Provide the [X, Y] coordinate of the cell's center where the given text is located.  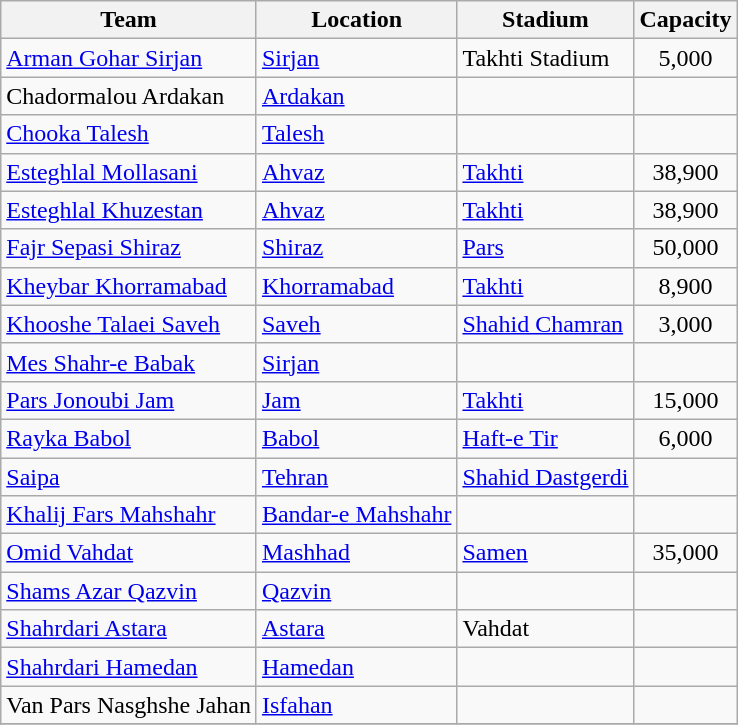
Esteghlal Khuzestan [129, 210]
Pars Jonoubi Jam [129, 400]
Stadium [546, 20]
Vahdat [546, 629]
Kheybar Khorramabad [129, 286]
Mashhad [356, 553]
Tehran [356, 477]
Qazvin [356, 591]
Omid Vahdat [129, 553]
Saveh [356, 324]
6,000 [686, 438]
Ardakan [356, 96]
Shahid Dastgerdi [546, 477]
Capacity [686, 20]
Haft-e Tir [546, 438]
Mes Shahr-e Babak [129, 362]
35,000 [686, 553]
Samen [546, 553]
Khalij Fars Mahshahr [129, 515]
5,000 [686, 58]
Jam [356, 400]
Talesh [356, 134]
8,900 [686, 286]
Arman Gohar Sirjan [129, 58]
Van Pars Nasghshe Jahan [129, 705]
50,000 [686, 248]
15,000 [686, 400]
3,000 [686, 324]
Babol [356, 438]
Chadormalou Ardakan [129, 96]
Chooka Talesh [129, 134]
Shahrdari Hamedan [129, 667]
Shahid Chamran [546, 324]
Astara [356, 629]
Pars [546, 248]
Shahrdari Astara [129, 629]
Team [129, 20]
Fajr Sepasi Shiraz [129, 248]
Shams Azar Qazvin [129, 591]
Rayka Babol [129, 438]
Location [356, 20]
Takhti Stadium [546, 58]
Esteghlal Mollasani [129, 172]
Hamedan [356, 667]
Khooshe Talaei Saveh [129, 324]
Khorramabad [356, 286]
Bandar-e Mahshahr [356, 515]
Saipa [129, 477]
Isfahan [356, 705]
Shiraz [356, 248]
